From the cell containing the given text, extract its center point as (X, Y) coordinate. 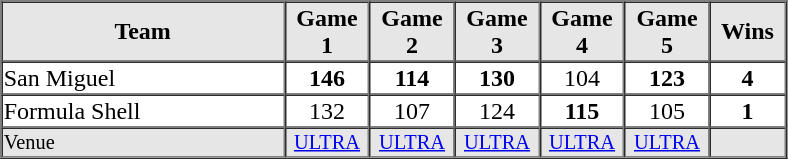
San Miguel (143, 78)
Game 2 (412, 32)
Venue (143, 143)
123 (668, 78)
Game 3 (498, 32)
1 (748, 110)
124 (498, 110)
Formula Shell (143, 110)
104 (582, 78)
Game 1 (328, 32)
Game 4 (582, 32)
132 (328, 110)
107 (412, 110)
Game 5 (668, 32)
105 (668, 110)
Wins (748, 32)
130 (498, 78)
4 (748, 78)
114 (412, 78)
Team (143, 32)
115 (582, 110)
146 (328, 78)
